Return the [X, Y] coordinate for the center point of the cell that contains the specified text.  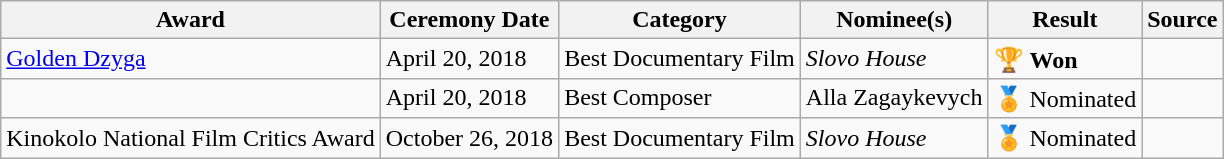
Best Composer [680, 98]
October 26, 2018 [469, 138]
Alla Zagaykevych [894, 98]
Golden Dzyga [191, 59]
Source [1182, 20]
Nominee(s) [894, 20]
Ceremony Date [469, 20]
Category [680, 20]
Award [191, 20]
Result [1065, 20]
🏆 Won [1065, 59]
Kinokolo National Film Critics Award [191, 138]
